Scan for the cell matching the given text and deliver its [x, y] coordinate at center. 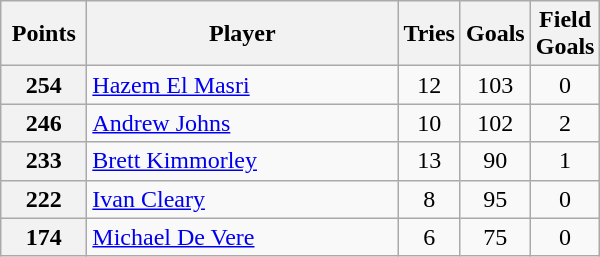
Brett Kimmorley [242, 161]
103 [495, 85]
Field Goals [565, 34]
95 [495, 199]
2 [565, 123]
174 [44, 237]
Player [242, 34]
Hazem El Masri [242, 85]
222 [44, 199]
233 [44, 161]
246 [44, 123]
102 [495, 123]
90 [495, 161]
12 [430, 85]
13 [430, 161]
Ivan Cleary [242, 199]
Points [44, 34]
1 [565, 161]
10 [430, 123]
Goals [495, 34]
Andrew Johns [242, 123]
6 [430, 237]
75 [495, 237]
254 [44, 85]
Michael De Vere [242, 237]
8 [430, 199]
Tries [430, 34]
